Output the [x, y] coordinate of the center of the cell containing the given text.  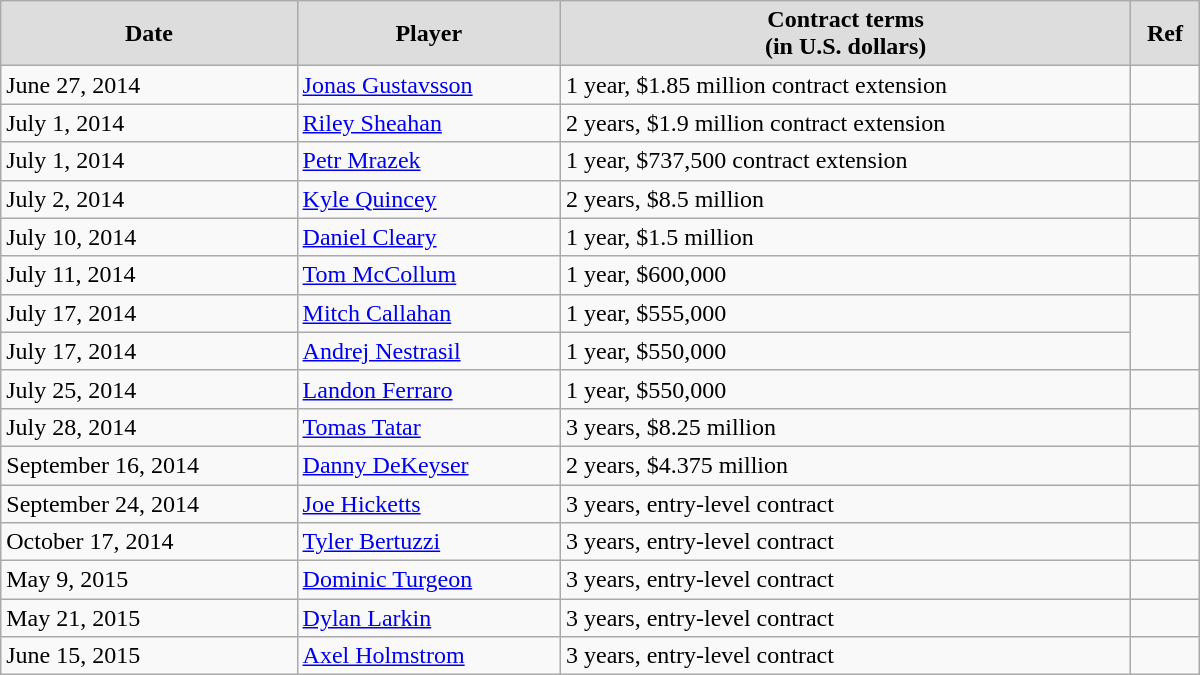
Dylan Larkin [428, 618]
Andrej Nestrasil [428, 351]
July 11, 2014 [149, 275]
Petr Mrazek [428, 161]
June 15, 2015 [149, 656]
2 years, $8.5 million [845, 199]
Ref [1165, 34]
2 years, $4.375 million [845, 465]
Date [149, 34]
May 9, 2015 [149, 580]
Dominic Turgeon [428, 580]
Danny DeKeyser [428, 465]
Joe Hicketts [428, 503]
1 year, $555,000 [845, 313]
Tom McCollum [428, 275]
July 10, 2014 [149, 237]
Axel Holmstrom [428, 656]
May 21, 2015 [149, 618]
September 16, 2014 [149, 465]
Daniel Cleary [428, 237]
1 year, $1.85 million contract extension [845, 85]
1 year, $1.5 million [845, 237]
Player [428, 34]
Riley Sheahan [428, 123]
Mitch Callahan [428, 313]
Tomas Tatar [428, 427]
July 2, 2014 [149, 199]
2 years, $1.9 million contract extension [845, 123]
1 year, $600,000 [845, 275]
July 25, 2014 [149, 389]
September 24, 2014 [149, 503]
Tyler Bertuzzi [428, 542]
Kyle Quincey [428, 199]
3 years, $8.25 million [845, 427]
October 17, 2014 [149, 542]
Jonas Gustavsson [428, 85]
1 year, $737,500 contract extension [845, 161]
Contract terms(in U.S. dollars) [845, 34]
Landon Ferraro [428, 389]
July 28, 2014 [149, 427]
June 27, 2014 [149, 85]
